Locate the cell with the specified text and output its (X, Y) center coordinate. 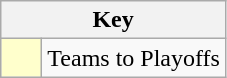
Key (114, 20)
Teams to Playoffs (134, 58)
